From the cell containing the given text, extract its center point as [x, y] coordinate. 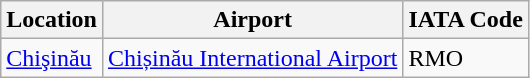
IATA Code [466, 20]
Airport [252, 20]
Chişinău [52, 58]
Location [52, 20]
Chișinău International Airport [252, 58]
RMO [466, 58]
